Find where the given text appears and provide that cell's center as [x, y] coordinate. 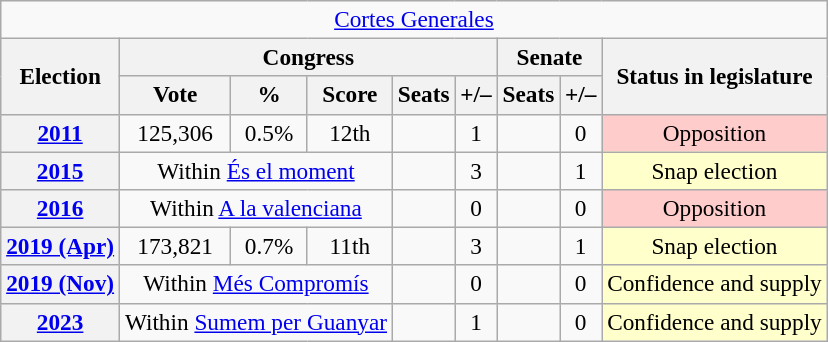
2019 (Nov) [60, 284]
2016 [60, 208]
0.5% [269, 133]
Election [60, 76]
% [269, 95]
Within És el moment [256, 170]
173,821 [174, 246]
2019 (Apr) [60, 246]
Senate [550, 57]
125,306 [174, 133]
Within A la valenciana [256, 208]
0.7% [269, 246]
Cortes Generales [414, 19]
Vote [174, 95]
Status in legislature [714, 76]
2023 [60, 322]
2011 [60, 133]
Within Sumem per Guanyar [256, 322]
11th [350, 246]
12th [350, 133]
Congress [308, 57]
2015 [60, 170]
Score [350, 95]
Within Més Compromís [256, 284]
